For the text-containing cell, return its midpoint in [x, y] coordinate format. 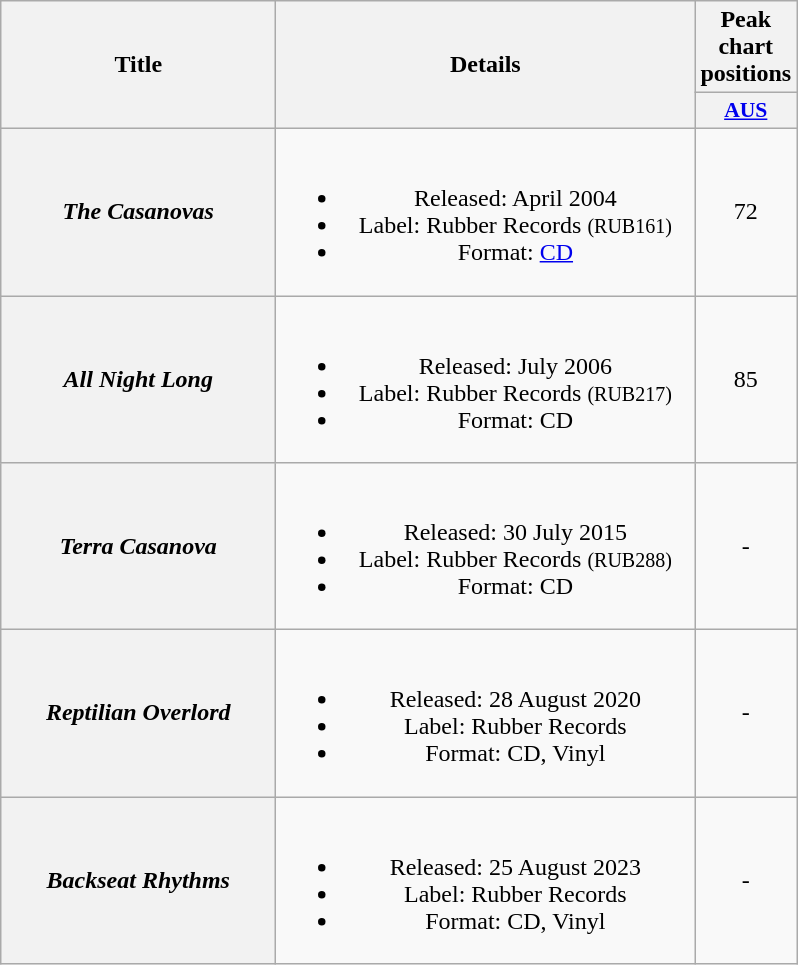
Title [138, 65]
AUS [746, 111]
Released: 25 August 2023Label: Rubber Records Format: CD, Vinyl [486, 880]
Released: 30 July 2015Label: Rubber Records (RUB288)Format: CD [486, 546]
Backseat Rhythms [138, 880]
The Casanovas [138, 212]
All Night Long [138, 380]
Released: July 2006Label: Rubber Records (RUB217)Format: CD [486, 380]
Reptilian Overlord [138, 714]
Peak chart positions [746, 47]
Released: April 2004Label: Rubber Records (RUB161)Format: CD [486, 212]
72 [746, 212]
85 [746, 380]
Details [486, 65]
Released: 28 August 2020Label: Rubber Records Format: CD, Vinyl [486, 714]
Terra Casanova [138, 546]
